Scan for the cell matching the given text and deliver its (X, Y) coordinate at center. 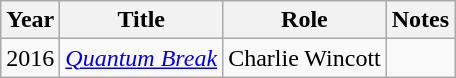
Title (142, 20)
2016 (30, 58)
Charlie Wincott (305, 58)
Notes (420, 20)
Role (305, 20)
Quantum Break (142, 58)
Year (30, 20)
